For the text-containing cell, return its midpoint in (X, Y) coordinate format. 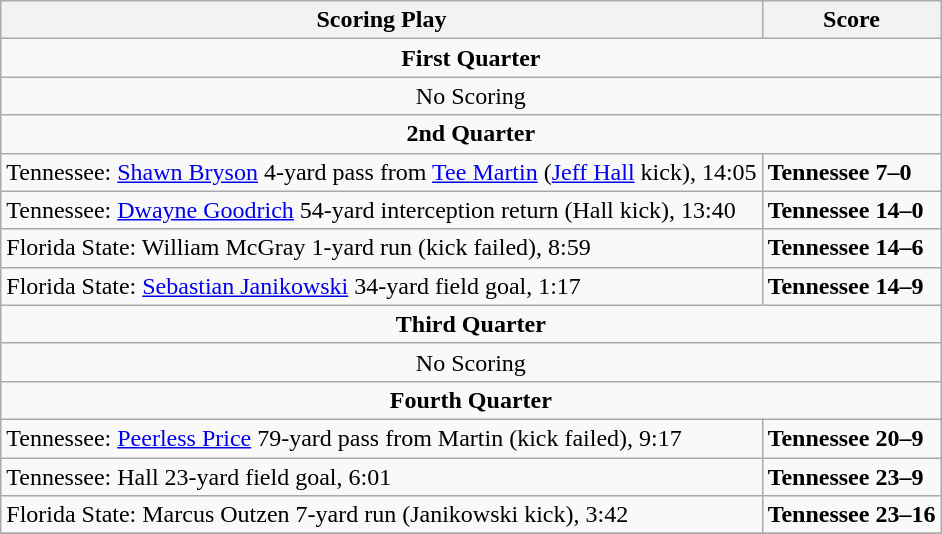
Fourth Quarter (471, 400)
Tennessee: Dwayne Goodrich 54-yard interception return (Hall kick), 13:40 (382, 210)
Tennessee 7–0 (852, 172)
Tennessee: Shawn Bryson 4-yard pass from Tee Martin (Jeff Hall kick), 14:05 (382, 172)
Tennessee 14–6 (852, 248)
Score (852, 20)
Florida State: Sebastian Janikowski 34-yard field goal, 1:17 (382, 286)
Tennessee 14–9 (852, 286)
First Quarter (471, 58)
Florida State: William McGray 1-yard run (kick failed), 8:59 (382, 248)
Tennessee 23–16 (852, 515)
Third Quarter (471, 324)
Tennessee: Hall 23-yard field goal, 6:01 (382, 477)
Scoring Play (382, 20)
Tennessee 14–0 (852, 210)
Tennessee 20–9 (852, 438)
2nd Quarter (471, 134)
Tennessee: Peerless Price 79-yard pass from Martin (kick failed), 9:17 (382, 438)
Florida State: Marcus Outzen 7-yard run (Janikowski kick), 3:42 (382, 515)
Tennessee 23–9 (852, 477)
